Extract the (X, Y) coordinate from the center of the cell holding the provided text.  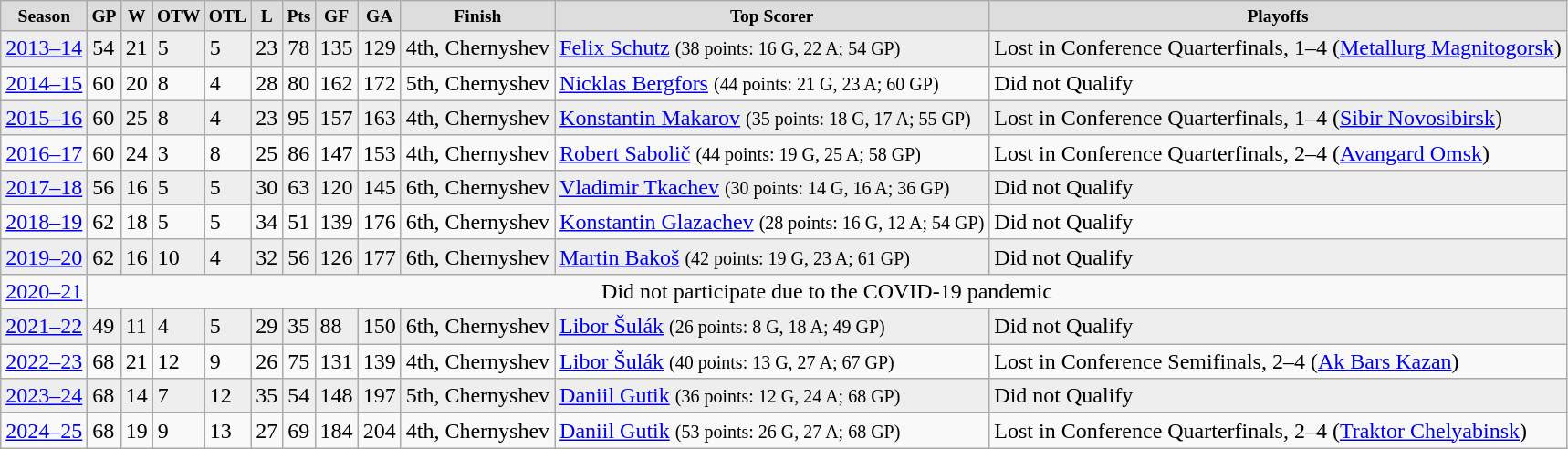
2020–21 (44, 291)
Konstantin Makarov (35 points: 18 G, 17 A; 55 GP) (772, 118)
2021–22 (44, 327)
27 (267, 431)
2024–25 (44, 431)
2019–20 (44, 256)
163 (380, 118)
Season (44, 16)
197 (380, 396)
2016–17 (44, 152)
Martin Bakoš (42 points: 19 G, 23 A; 61 GP) (772, 256)
OTL (227, 16)
145 (380, 187)
Lost in Conference Quarterfinals, 2–4 (Traktor Chelyabinsk) (1278, 431)
28 (267, 83)
75 (299, 361)
30 (267, 187)
131 (336, 361)
51 (299, 222)
Did not participate due to the COVID-19 pandemic (827, 291)
86 (299, 152)
150 (380, 327)
120 (336, 187)
13 (227, 431)
26 (267, 361)
Lost in Conference Semifinals, 2–4 (Ak Bars Kazan) (1278, 361)
2017–18 (44, 187)
18 (137, 222)
Playoffs (1278, 16)
2018–19 (44, 222)
78 (299, 48)
3 (179, 152)
20 (137, 83)
80 (299, 83)
88 (336, 327)
OTW (179, 16)
129 (380, 48)
63 (299, 187)
148 (336, 396)
GF (336, 16)
177 (380, 256)
14 (137, 396)
24 (137, 152)
34 (267, 222)
Felix Schutz (38 points: 16 G, 22 A; 54 GP) (772, 48)
Top Scorer (772, 16)
69 (299, 431)
176 (380, 222)
11 (137, 327)
153 (380, 152)
Lost in Conference Quarterfinals, 1–4 (Sibir Novosibirsk) (1278, 118)
Libor Šulák (40 points: 13 G, 27 A; 67 GP) (772, 361)
Lost in Conference Quarterfinals, 1–4 (Metallurg Magnitogorsk) (1278, 48)
95 (299, 118)
Nicklas Bergfors (44 points: 21 G, 23 A; 60 GP) (772, 83)
204 (380, 431)
157 (336, 118)
Finish (477, 16)
Libor Šulák (26 points: 8 G, 18 A; 49 GP) (772, 327)
32 (267, 256)
2023–24 (44, 396)
Pts (299, 16)
126 (336, 256)
W (137, 16)
147 (336, 152)
Lost in Conference Quarterfinals, 2–4 (Avangard Omsk) (1278, 152)
184 (336, 431)
2015–16 (44, 118)
135 (336, 48)
Robert Sabolič (44 points: 19 G, 25 A; 58 GP) (772, 152)
GA (380, 16)
L (267, 16)
Konstantin Glazachev (28 points: 16 G, 12 A; 54 GP) (772, 222)
2022–23 (44, 361)
2013–14 (44, 48)
2014–15 (44, 83)
GP (104, 16)
29 (267, 327)
162 (336, 83)
Daniil Gutik (53 points: 26 G, 27 A; 68 GP) (772, 431)
172 (380, 83)
19 (137, 431)
7 (179, 396)
Vladimir Tkachev (30 points: 14 G, 16 A; 36 GP) (772, 187)
10 (179, 256)
Daniil Gutik (36 points: 12 G, 24 A; 68 GP) (772, 396)
49 (104, 327)
